For the text-containing cell, return its midpoint in (X, Y) coordinate format. 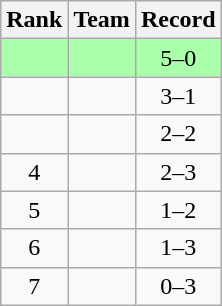
0–3 (178, 286)
5 (34, 210)
1–3 (178, 248)
5–0 (178, 58)
6 (34, 248)
2–3 (178, 172)
2–2 (178, 134)
Rank (34, 20)
7 (34, 286)
4 (34, 172)
1–2 (178, 210)
3–1 (178, 96)
Record (178, 20)
Team (102, 20)
